Pinpoint the cell where the given text exists, returning its [x, y] midpoint coordinate. 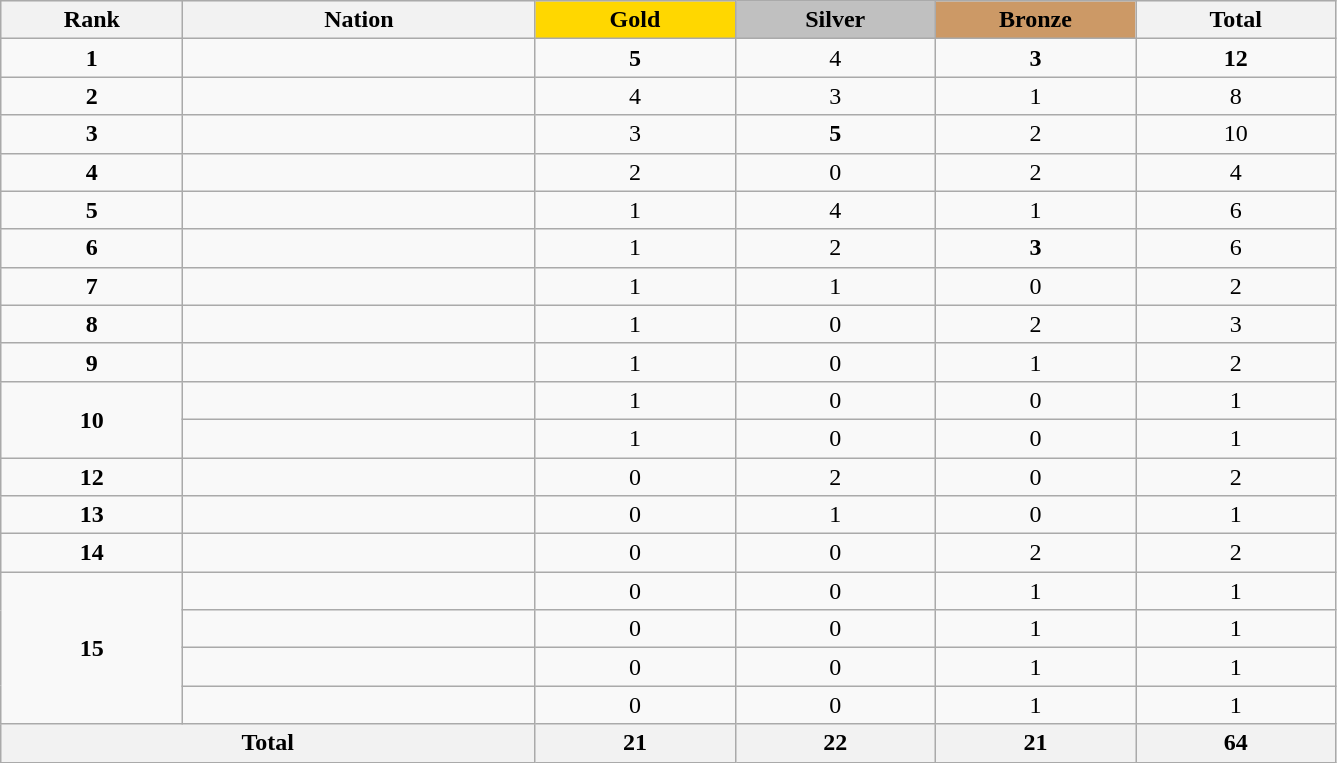
64 [1236, 743]
15 [92, 648]
13 [92, 515]
Nation [359, 20]
9 [92, 362]
14 [92, 553]
Bronze [1035, 20]
Rank [92, 20]
Gold [635, 20]
Silver [835, 20]
22 [835, 743]
7 [92, 286]
